From the cell containing the given text, extract its center point as (X, Y) coordinate. 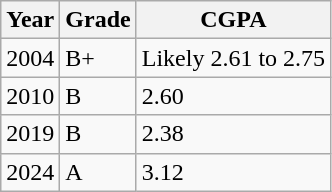
2019 (30, 134)
CGPA (233, 20)
2.38 (233, 134)
Likely 2.61 to 2.75 (233, 58)
B+ (98, 58)
A (98, 172)
2024 (30, 172)
Year (30, 20)
2010 (30, 96)
3.12 (233, 172)
2004 (30, 58)
2.60 (233, 96)
Grade (98, 20)
